Identify which cell holds the provided text, then report its [X, Y] central coordinate. 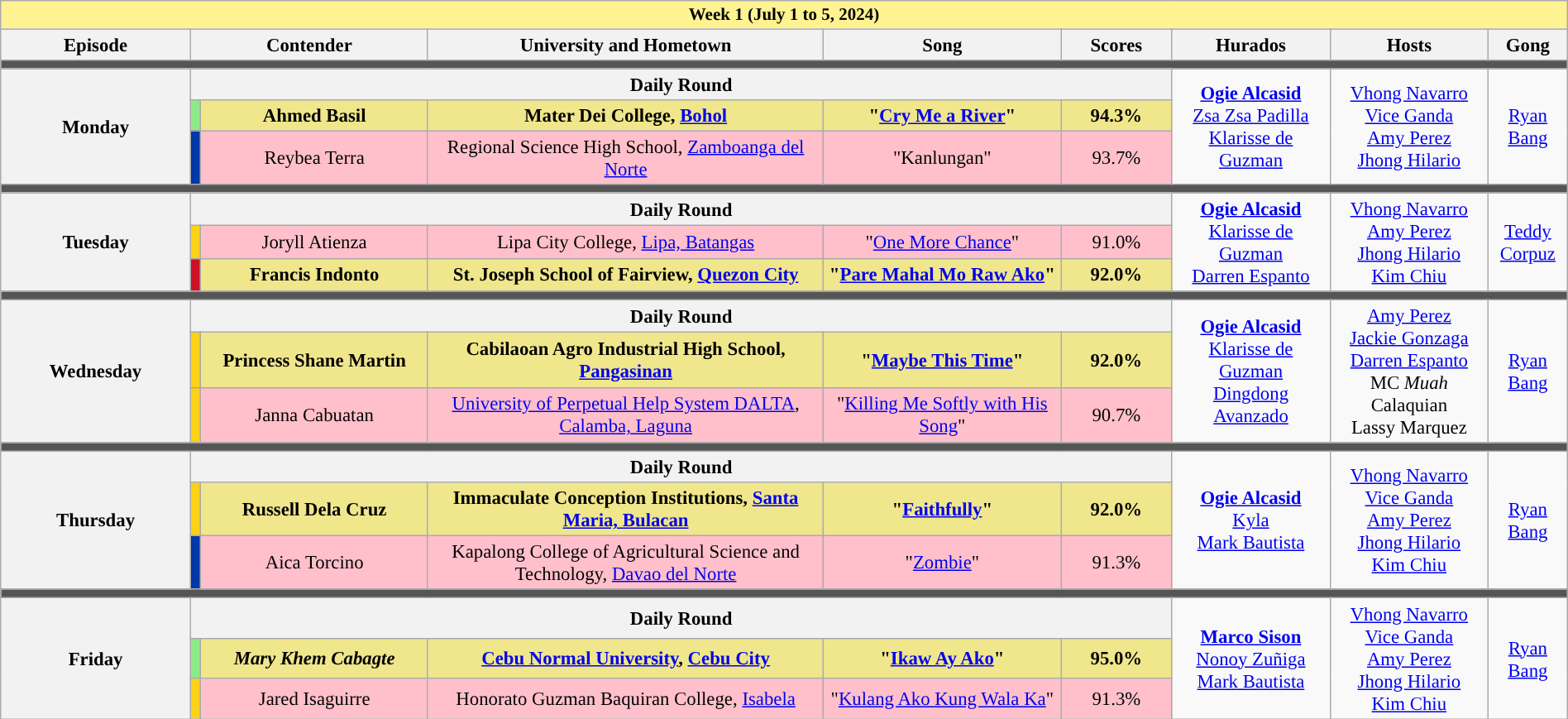
Princess Shane Martin [314, 359]
Monday [96, 127]
Amy PerezJackie GonzagaDarren Espanto MC Muah CalaquianLassy Marquez [1409, 372]
Aica Torcino [314, 563]
"Ikaw Ay Ako" [943, 659]
Regional Science High School, Zamboanga del Norte [625, 157]
Honorato Guzman Baquiran College, Isabela [625, 698]
Russell Dela Cruz [314, 510]
Hurados [1250, 45]
Friday [96, 659]
Ahmed Basil [314, 116]
Vhong NavarroVice GandaAmy PerezJhong Hilario [1409, 127]
Vhong NavarroAmy PerezJhong HilarioKim Chiu [1409, 242]
94.3% [1116, 116]
Ogie AlcasidZsa Zsa PadillaKlarisse de Guzman [1250, 127]
Episode [96, 45]
Marco SisonNonoy ZuñigaMark Bautista [1250, 659]
Mary Khem Cabagte [314, 659]
"Kanlungan" [943, 157]
Kapalong College of Agricultural Science and Technology, Davao del Norte [625, 563]
Francis Indonto [314, 275]
"Killing Me Softly with His Song" [943, 415]
Week 1 (July 1 to 5, 2024) [784, 15]
Cebu Normal University, Cebu City [625, 659]
Ogie AlcasidKylaMark Bautista [1250, 521]
"Pare Mahal Mo Raw Ako" [943, 275]
Scores [1116, 45]
Immaculate Conception Institutions, Santa Maria, Bulacan [625, 510]
University of Perpetual Help System DALTA, Calamba, Laguna [625, 415]
Ogie AlcasidKlarisse de GuzmanDarren Espanto [1250, 242]
Tuesday [96, 242]
Teddy Corpuz [1528, 242]
Thursday [96, 521]
93.7% [1116, 157]
Jared Isaguirre [314, 698]
Joryll Atienza [314, 242]
Gong [1528, 45]
Lipa City College, Lipa, Batangas [625, 242]
"Zombie" [943, 563]
"Maybe This Time" [943, 359]
University and Hometown [625, 45]
"Cry Me a River" [943, 116]
Hosts [1409, 45]
95.0% [1116, 659]
Mater Dei College, Bohol [625, 116]
St. Joseph School of Fairview, Quezon City [625, 275]
Reybea Terra [314, 157]
90.7% [1116, 415]
Contender [309, 45]
"One More Chance" [943, 242]
Ogie AlcasidKlarisse de GuzmanDingdong Avanzado [1250, 372]
Janna Cabuatan [314, 415]
"Kulang Ako Kung Wala Ka" [943, 698]
Cabilaoan Agro Industrial High School, Pangasinan [625, 359]
Wednesday [96, 372]
91.0% [1116, 242]
"Faithfully" [943, 510]
Song [943, 45]
